Locate the cell with the specified text and output its [x, y] center coordinate. 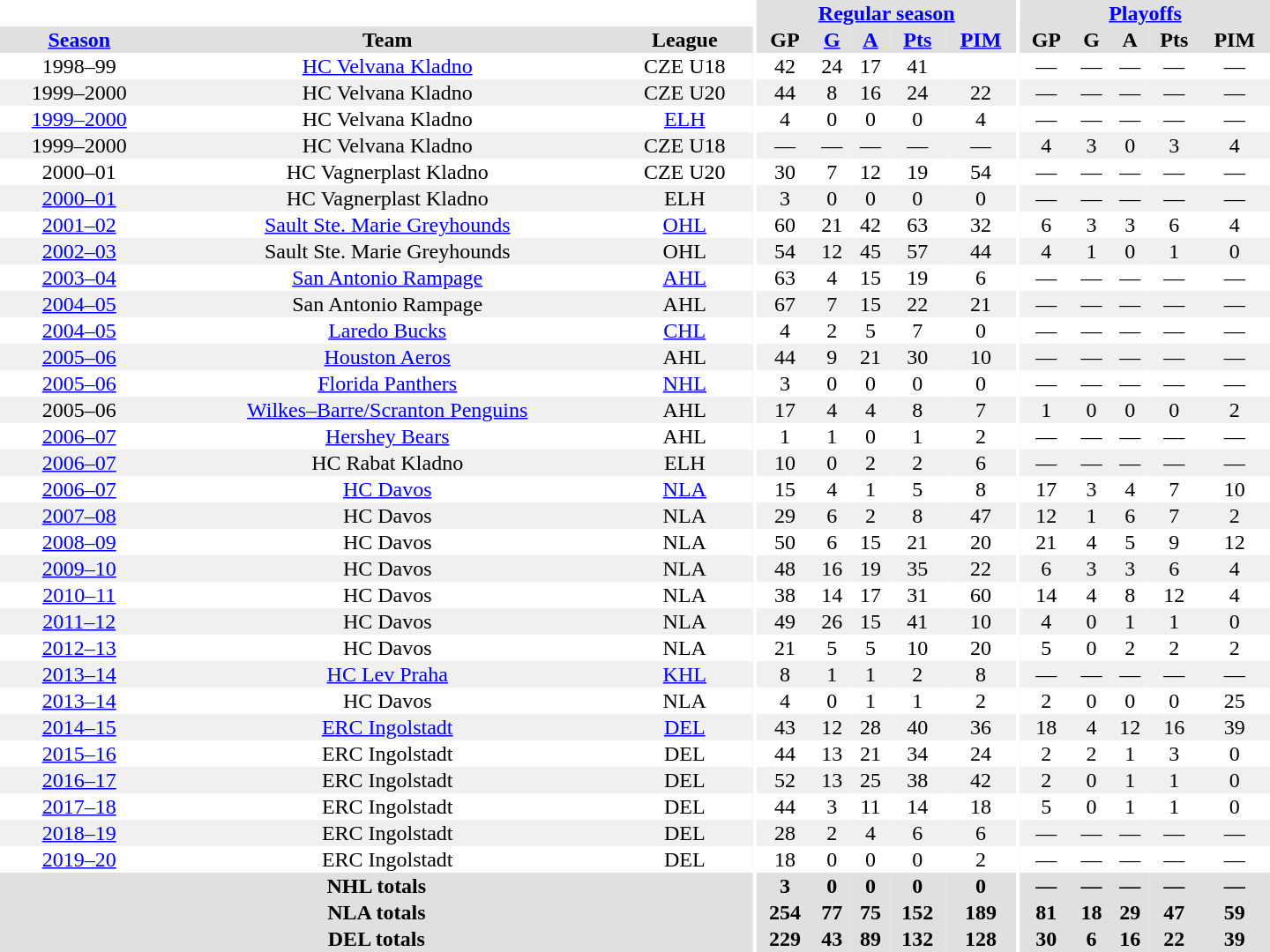
48 [785, 569]
67 [785, 304]
HC Lev Praha [386, 674]
254 [785, 912]
2012–13 [79, 648]
2017–18 [79, 807]
52 [785, 780]
HC Rabat Kladno [386, 463]
NLA totals [377, 912]
34 [917, 754]
2018–19 [79, 833]
57 [917, 251]
31 [917, 595]
2015–16 [79, 754]
36 [981, 727]
2010–11 [79, 595]
229 [785, 939]
League [684, 40]
40 [917, 727]
128 [981, 939]
1998–99 [79, 66]
Hershey Bears [386, 436]
Team [386, 40]
2009–10 [79, 569]
2007–08 [79, 516]
NHL totals [377, 886]
2008–09 [79, 542]
2003–04 [79, 278]
75 [870, 912]
Houston Aeros [386, 357]
132 [917, 939]
2016–17 [79, 780]
Regular season [886, 13]
Florida Panthers [386, 383]
2001–02 [79, 225]
26 [832, 621]
35 [917, 569]
CHL [684, 331]
KHL [684, 674]
2019–20 [79, 859]
Laredo Bucks [386, 331]
89 [870, 939]
NHL [684, 383]
59 [1235, 912]
50 [785, 542]
49 [785, 621]
Season [79, 40]
2002–03 [79, 251]
DEL totals [377, 939]
152 [917, 912]
32 [981, 225]
189 [981, 912]
11 [870, 807]
81 [1046, 912]
2011–12 [79, 621]
Wilkes–Barre/Scranton Penguins [386, 410]
77 [832, 912]
45 [870, 251]
2014–15 [79, 727]
Playoffs [1145, 13]
